Scan for the cell matching the given text and deliver its [x, y] coordinate at center. 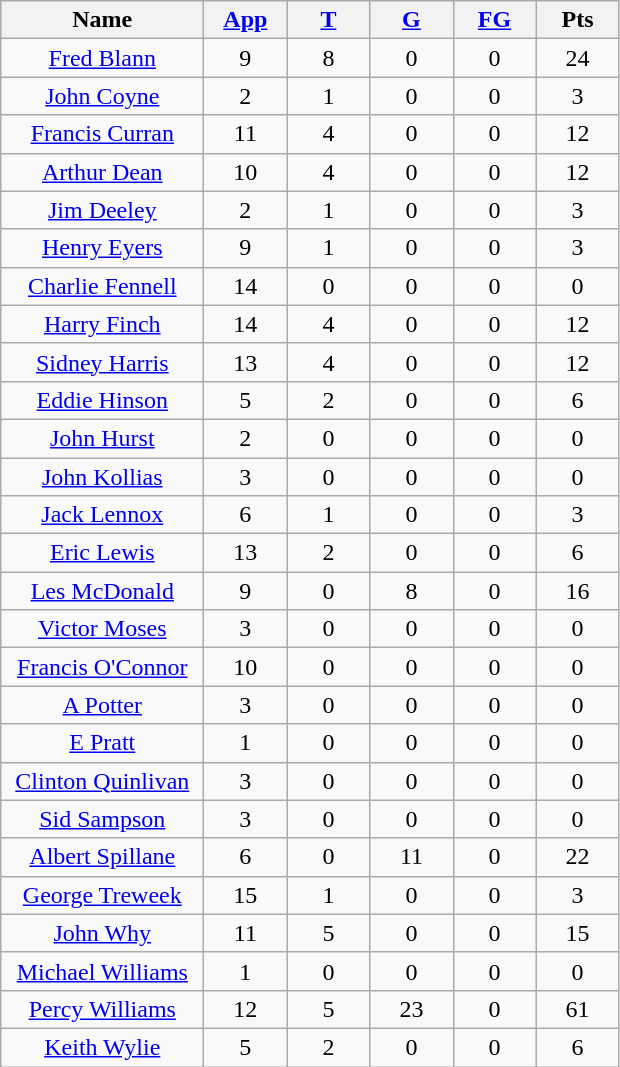
John Kollias [102, 477]
Henry Eyers [102, 248]
Keith Wylie [102, 1047]
Francis Curran [102, 134]
Fred Blann [102, 58]
FG [494, 20]
A Potter [102, 705]
Jack Lennox [102, 515]
George Treweek [102, 895]
Clinton Quinlivan [102, 781]
Pts [578, 20]
22 [578, 857]
Arthur Dean [102, 172]
Harry Finch [102, 324]
Eric Lewis [102, 553]
Francis O'Connor [102, 667]
E Pratt [102, 743]
Albert Spillane [102, 857]
61 [578, 1009]
Charlie Fennell [102, 286]
24 [578, 58]
John Coyne [102, 96]
App [246, 20]
16 [578, 591]
Sid Sampson [102, 819]
Victor Moses [102, 629]
Les McDonald [102, 591]
G [412, 20]
T [328, 20]
Name [102, 20]
John Why [102, 933]
Jim Deeley [102, 210]
Percy Williams [102, 1009]
23 [412, 1009]
John Hurst [102, 438]
Eddie Hinson [102, 400]
Sidney Harris [102, 362]
Michael Williams [102, 971]
